Search for the cell housing the specified text and yield its [x, y] center coordinate. 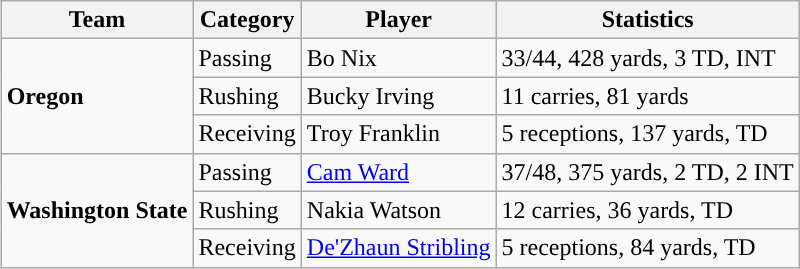
Bucky Irving [398, 96]
Troy Franklin [398, 134]
Category [247, 20]
Cam Ward [398, 172]
Nakia Watson [398, 210]
37/48, 375 yards, 2 TD, 2 INT [648, 172]
Statistics [648, 20]
Bo Nix [398, 58]
11 carries, 81 yards [648, 96]
5 receptions, 137 yards, TD [648, 134]
12 carries, 36 yards, TD [648, 210]
Oregon [97, 96]
Player [398, 20]
33/44, 428 yards, 3 TD, INT [648, 58]
5 receptions, 84 yards, TD [648, 248]
De'Zhaun Stribling [398, 248]
Team [97, 20]
Washington State [97, 210]
